Scan for the cell matching the given text and deliver its (X, Y) coordinate at center. 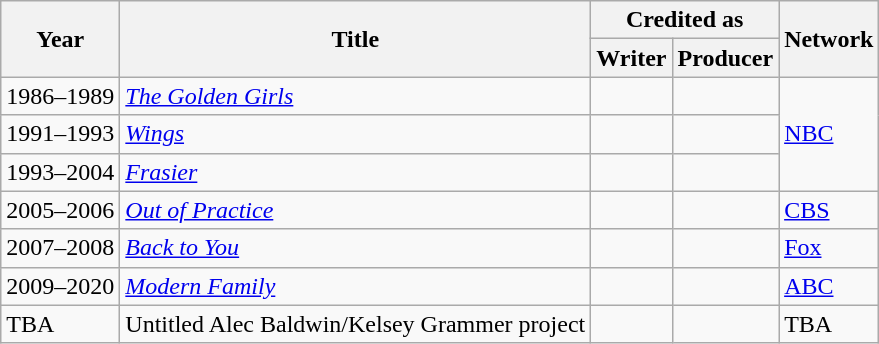
ABC (829, 286)
Out of Practice (356, 210)
1993–2004 (60, 172)
Network (829, 39)
2007–2008 (60, 248)
Writer (632, 58)
Title (356, 39)
Year (60, 39)
1991–1993 (60, 134)
The Golden Girls (356, 96)
NBC (829, 134)
1986–1989 (60, 96)
Frasier (356, 172)
Credited as (685, 20)
Untitled Alec Baldwin/Kelsey Grammer project (356, 324)
Wings (356, 134)
Fox (829, 248)
CBS (829, 210)
Back to You (356, 248)
Producer (726, 58)
Modern Family (356, 286)
2009–2020 (60, 286)
2005–2006 (60, 210)
